Determine the [X, Y] coordinate at the center of the cell enclosing the given text.  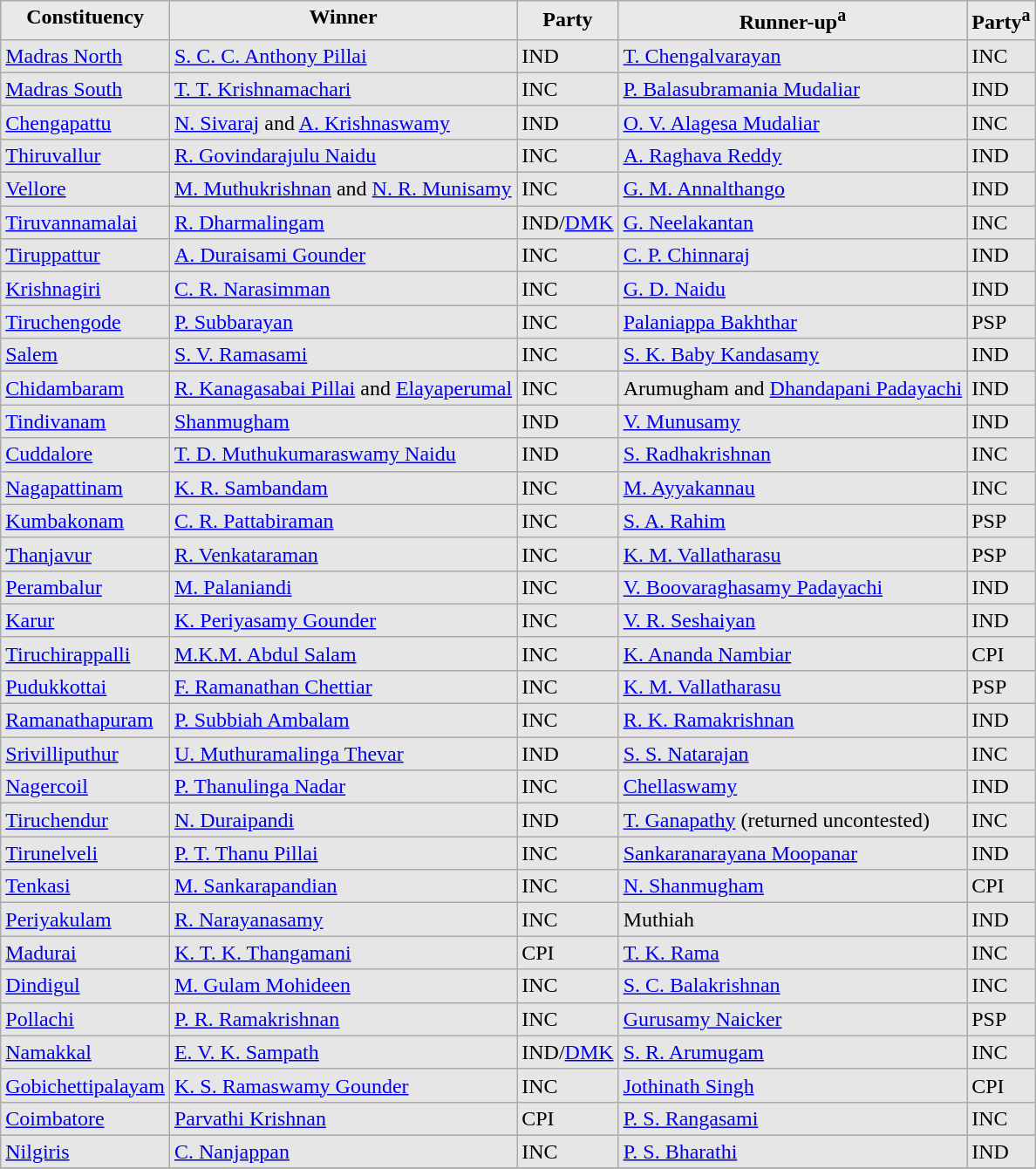
Srivilliputhur [85, 754]
Shanmugham [343, 421]
P. S. Bharathi [793, 1152]
P. Thanulinga Nadar [343, 787]
T. Chengalvarayan [793, 56]
Periyakulam [85, 919]
Thanjavur [85, 554]
S. R. Arumugam [793, 1052]
M. Ayyakannau [793, 488]
C. P. Chinnaraj [793, 256]
T. T. Krishnamachari [343, 89]
G. M. Annalthango [793, 189]
Muthiah [793, 919]
R. Govindarajulu Naidu [343, 155]
Chengapattu [85, 122]
Namakkal [85, 1052]
Karur [85, 620]
T. Ganapathy (returned uncontested) [793, 820]
R. Dharmalingam [343, 222]
P. R. Ramakrishnan [343, 1019]
Thiruvallur [85, 155]
T. D. Muthukumaraswamy Naidu [343, 455]
Chidambaram [85, 388]
K. Periyasamy Gounder [343, 620]
R. Narayanasamy [343, 919]
A. Raghava Reddy [793, 155]
Tiruvannamalai [85, 222]
Kumbakonam [85, 521]
M. Palaniandi [343, 587]
P. S. Rangasami [793, 1118]
Krishnagiri [85, 289]
V. R. Seshaiyan [793, 620]
M. Gulam Mohideen [343, 986]
R. Venkataraman [343, 554]
O. V. Alagesa Mudaliar [793, 122]
N. Sivaraj and A. Krishnaswamy [343, 122]
Pollachi [85, 1019]
Gurusamy Naicker [793, 1019]
S. V. Ramasami [343, 355]
Tiruppattur [85, 256]
S. C. C. Anthony Pillai [343, 56]
Runner-upa [793, 21]
N. Duraipandi [343, 820]
A. Duraisami Gounder [343, 256]
Chellaswamy [793, 787]
Tindivanam [85, 421]
P. Subbiah Ambalam [343, 721]
S. A. Rahim [793, 521]
Gobichettipalayam [85, 1085]
R. Kanagasabai Pillai and Elayaperumal [343, 388]
Madras North [85, 56]
Vellore [85, 189]
P. Balasubramania Mudaliar [793, 89]
F. Ramanathan Chettiar [343, 687]
N. Shanmugham [793, 886]
Perambalur [85, 587]
P. Subbarayan [343, 322]
Cuddalore [85, 455]
S. C. Balakrishnan [793, 986]
Arumugham and Dhandapani Padayachi [793, 388]
Sankaranarayana Moopanar [793, 853]
K. R. Sambandam [343, 488]
Winner [343, 21]
M. Muthukrishnan and N. R. Munisamy [343, 189]
V. Boovaraghasamy Padayachi [793, 587]
C. R. Narasimman [343, 289]
R. K. Ramakrishnan [793, 721]
Nagapattinam [85, 488]
Constituency [85, 21]
P. T. Thanu Pillai [343, 853]
G. D. Naidu [793, 289]
K. S. Ramaswamy Gounder [343, 1085]
Tiruchirappalli [85, 653]
V. Munusamy [793, 421]
Ramanathapuram [85, 721]
C. Nanjappan [343, 1152]
Madurai [85, 953]
Salem [85, 355]
Coimbatore [85, 1118]
Dindigul [85, 986]
Tirunelveli [85, 853]
E. V. K. Sampath [343, 1052]
S. K. Baby Kandasamy [793, 355]
Partya [1001, 21]
K. T. K. Thangamani [343, 953]
Tiruchengode [85, 322]
M. Sankarapandian [343, 886]
Nagercoil [85, 787]
Tiruchendur [85, 820]
S. S. Natarajan [793, 754]
Pudukkottai [85, 687]
Madras South [85, 89]
S. Radhakrishnan [793, 455]
Parvathi Krishnan [343, 1118]
K. Ananda Nambiar [793, 653]
T. K. Rama [793, 953]
Jothinath Singh [793, 1085]
Palaniappa Bakhthar [793, 322]
Party [568, 21]
C. R. Pattabiraman [343, 521]
Tenkasi [85, 886]
U. Muthuramalinga Thevar [343, 754]
Nilgiris [85, 1152]
M.K.M. Abdul Salam [343, 653]
G. Neelakantan [793, 222]
